Scan for the cell matching the given text and deliver its (x, y) coordinate at center. 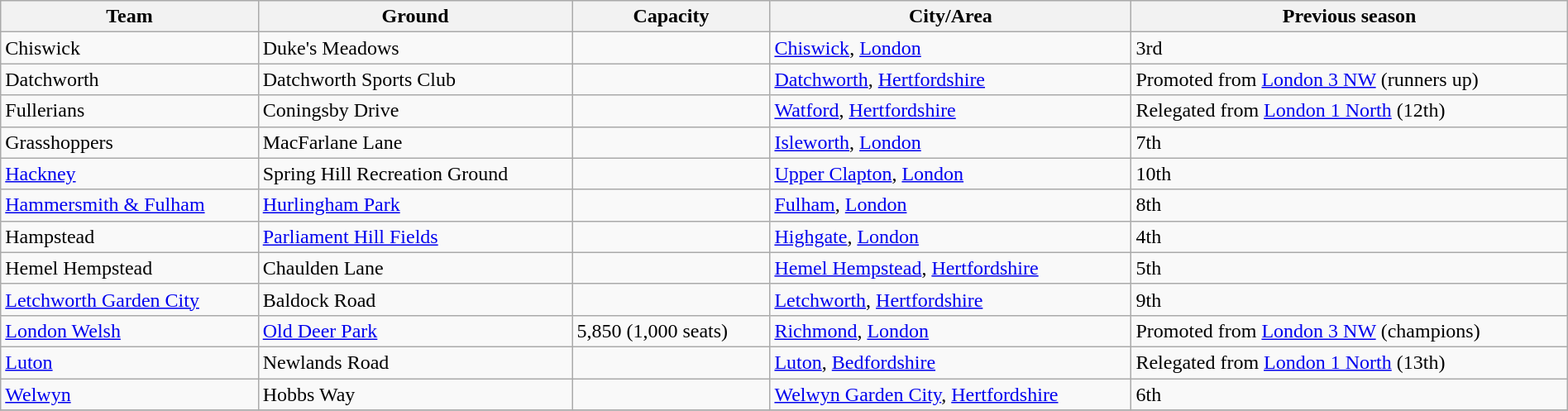
Spring Hill Recreation Ground (415, 174)
Team (129, 17)
Previous season (1350, 17)
Luton (129, 362)
Datchworth, Hertfordshire (951, 79)
Promoted from London 3 NW (runners up) (1350, 79)
Richmond, London (951, 331)
Relegated from London 1 North (12th) (1350, 111)
Fulham, London (951, 205)
MacFarlane Lane (415, 142)
Promoted from London 3 NW (champions) (1350, 331)
Letchworth Garden City (129, 299)
8th (1350, 205)
Luton, Bedfordshire (951, 362)
3rd (1350, 48)
5,850 (1,000 seats) (672, 331)
9th (1350, 299)
Parliament Hill Fields (415, 237)
Hurlingham Park (415, 205)
Datchworth (129, 79)
Newlands Road (415, 362)
Welwyn (129, 394)
City/Area (951, 17)
Hobbs Way (415, 394)
Duke's Meadows (415, 48)
4th (1350, 237)
Hemel Hempstead (129, 268)
Coningsby Drive (415, 111)
London Welsh (129, 331)
Chiswick, London (951, 48)
Welwyn Garden City, Hertfordshire (951, 394)
Baldock Road (415, 299)
Chaulden Lane (415, 268)
Relegated from London 1 North (13th) (1350, 362)
Hampstead (129, 237)
Hemel Hempstead, Hertfordshire (951, 268)
6th (1350, 394)
Hammersmith & Fulham (129, 205)
Letchworth, Hertfordshire (951, 299)
Capacity (672, 17)
5th (1350, 268)
Isleworth, London (951, 142)
Old Deer Park (415, 331)
Ground (415, 17)
Highgate, London (951, 237)
7th (1350, 142)
Chiswick (129, 48)
Fullerians (129, 111)
Hackney (129, 174)
Datchworth Sports Club (415, 79)
Grasshoppers (129, 142)
10th (1350, 174)
Upper Clapton, London (951, 174)
Watford, Hertfordshire (951, 111)
